From the cell containing the given text, extract its center point as [x, y] coordinate. 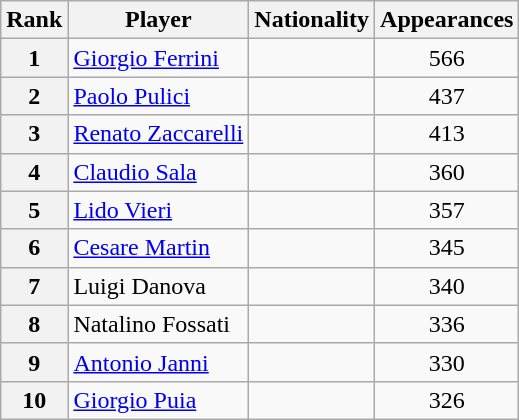
10 [34, 400]
Appearances [447, 20]
Rank [34, 20]
Claudio Sala [158, 172]
566 [447, 58]
330 [447, 362]
Renato Zaccarelli [158, 134]
Nationality [312, 20]
6 [34, 248]
340 [447, 286]
2 [34, 96]
3 [34, 134]
4 [34, 172]
Player [158, 20]
336 [447, 324]
437 [447, 96]
Cesare Martin [158, 248]
Antonio Janni [158, 362]
Luigi Danova [158, 286]
Paolo Pulici [158, 96]
360 [447, 172]
7 [34, 286]
Giorgio Ferrini [158, 58]
Natalino Fossati [158, 324]
9 [34, 362]
413 [447, 134]
Lido Vieri [158, 210]
5 [34, 210]
8 [34, 324]
Giorgio Puia [158, 400]
1 [34, 58]
326 [447, 400]
345 [447, 248]
357 [447, 210]
